Return the [x, y] coordinate for the center point of the cell that contains the specified text.  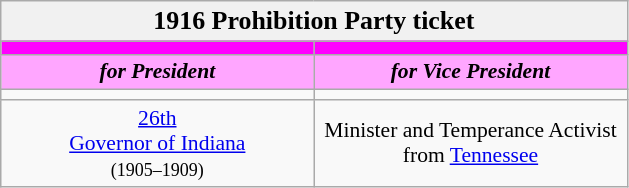
for Vice President [470, 72]
26thGovernor of Indiana(1905–1909) [158, 144]
1916 Prohibition Party ticket [314, 21]
for President [158, 72]
Minister and Temperance Activistfrom Tennessee [470, 144]
